From the cell containing the given text, extract its center point as (x, y) coordinate. 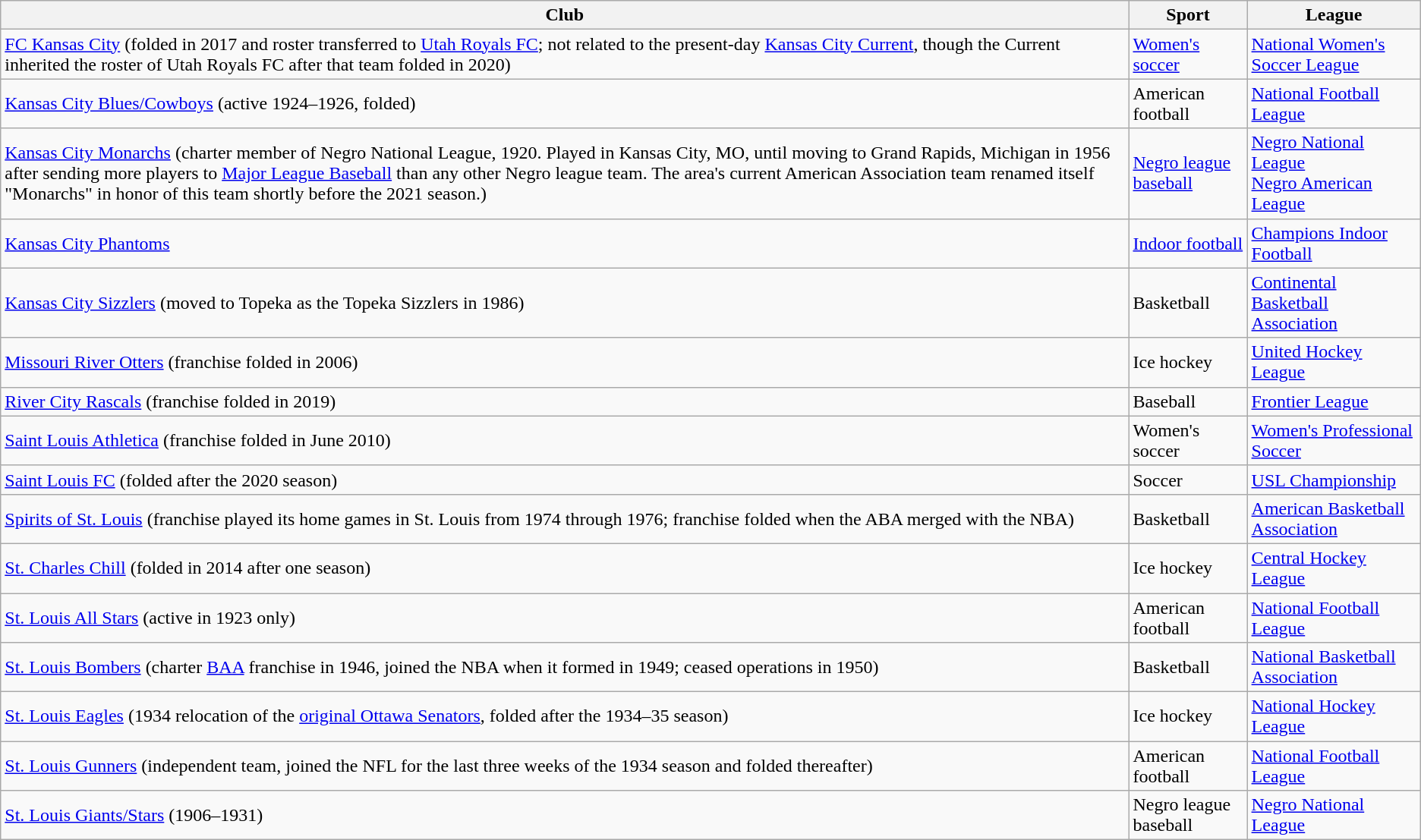
United Hockey League (1334, 363)
Saint Louis Athletica (franchise folded in June 2010) (565, 440)
Kansas City Phantoms (565, 243)
USL Championship (1334, 480)
St. Louis Eagles (1934 relocation of the original Ottawa Senators, folded after the 1934–35 season) (565, 716)
League (1334, 15)
Frontier League (1334, 401)
St. Louis Giants/Stars (1906–1931) (565, 815)
St. Louis Gunners (independent team, joined the NFL for the last three weeks of the 1934 season and folded thereafter) (565, 766)
St. Louis Bombers (charter BAA franchise in 1946, joined the NBA when it formed in 1949; ceased operations in 1950) (565, 668)
Missouri River Otters (franchise folded in 2006) (565, 363)
River City Rascals (franchise folded in 2019) (565, 401)
National Women's Soccer League (1334, 55)
Kansas City Sizzlers (moved to Topeka as the Topeka Sizzlers in 1986) (565, 303)
Central Hockey League (1334, 568)
National Hockey League (1334, 716)
Spirits of St. Louis (franchise played its home games in St. Louis from 1974 through 1976; franchise folded when the ABA merged with the NBA) (565, 519)
Champions Indoor Football (1334, 243)
National Basketball Association (1334, 668)
American Basketball Association (1334, 519)
St. Louis All Stars (active in 1923 only) (565, 618)
Indoor football (1188, 243)
Negro National League (1334, 815)
Sport (1188, 15)
St. Charles Chill (folded in 2014 after one season) (565, 568)
Kansas City Blues/Cowboys (active 1924–1926, folded) (565, 103)
Continental Basketball Association (1334, 303)
Women's Professional Soccer (1334, 440)
Club (565, 15)
Negro National LeagueNegro American League (1334, 173)
Soccer (1188, 480)
Saint Louis FC (folded after the 2020 season) (565, 480)
Baseball (1188, 401)
